Capture the cell that displays the provided text and extract its (x, y) central coordinate. 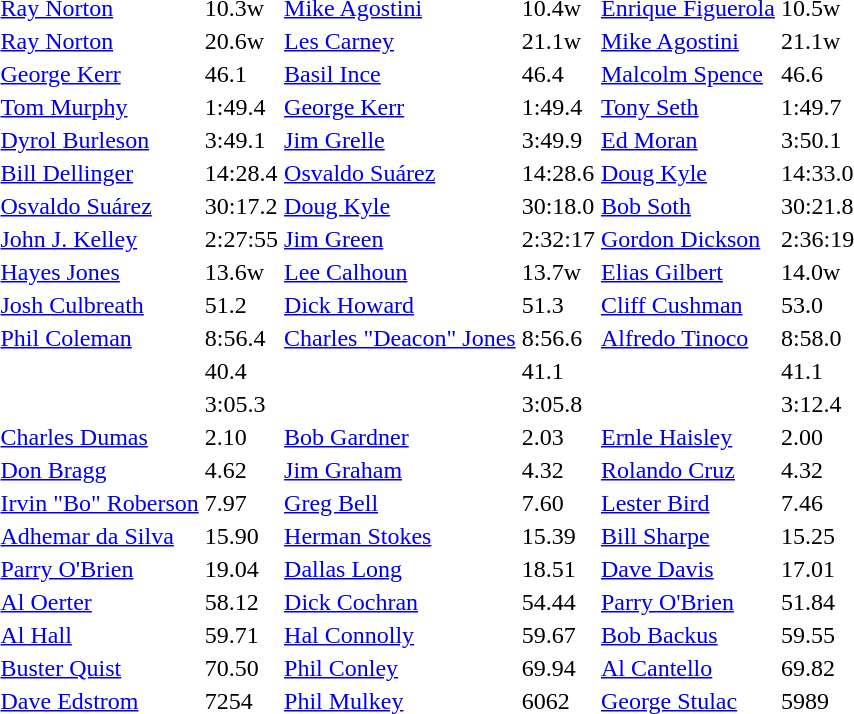
14:28.6 (558, 173)
3:49.9 (558, 140)
Bob Soth (688, 206)
40.4 (241, 371)
Phil Conley (400, 668)
13.7w (558, 272)
7.97 (241, 503)
21.1w (558, 41)
30:17.2 (241, 206)
2.10 (241, 437)
Charles "Deacon" Jones (400, 338)
Al Cantello (688, 668)
8:56.6 (558, 338)
58.12 (241, 602)
46.1 (241, 74)
Malcolm Spence (688, 74)
Bill Sharpe (688, 536)
54.44 (558, 602)
30:18.0 (558, 206)
13.6w (241, 272)
3:49.1 (241, 140)
Alfredo Tinoco (688, 338)
3:05.3 (241, 404)
Greg Bell (400, 503)
19.04 (241, 569)
Jim Grelle (400, 140)
George Kerr (400, 107)
Dallas Long (400, 569)
Mike Agostini (688, 41)
Elias Gilbert (688, 272)
Dick Cochran (400, 602)
Jim Graham (400, 470)
51.2 (241, 305)
Dave Davis (688, 569)
Jim Green (400, 239)
Lester Bird (688, 503)
7.60 (558, 503)
15.39 (558, 536)
4.32 (558, 470)
Ernle Haisley (688, 437)
69.94 (558, 668)
Ed Moran (688, 140)
2.03 (558, 437)
Lee Calhoun (400, 272)
46.4 (558, 74)
2:32:17 (558, 239)
41.1 (558, 371)
Tony Seth (688, 107)
Bob Gardner (400, 437)
14:28.4 (241, 173)
Hal Connolly (400, 635)
4.62 (241, 470)
Gordon Dickson (688, 239)
Osvaldo Suárez (400, 173)
2:27:55 (241, 239)
Herman Stokes (400, 536)
20.6w (241, 41)
70.50 (241, 668)
Parry O'Brien (688, 602)
Cliff Cushman (688, 305)
51.3 (558, 305)
Dick Howard (400, 305)
15.90 (241, 536)
Basil Ince (400, 74)
Bob Backus (688, 635)
Les Carney (400, 41)
59.67 (558, 635)
8:56.4 (241, 338)
Rolando Cruz (688, 470)
3:05.8 (558, 404)
59.71 (241, 635)
18.51 (558, 569)
